Identify which cell holds the provided text, then report its (x, y) central coordinate. 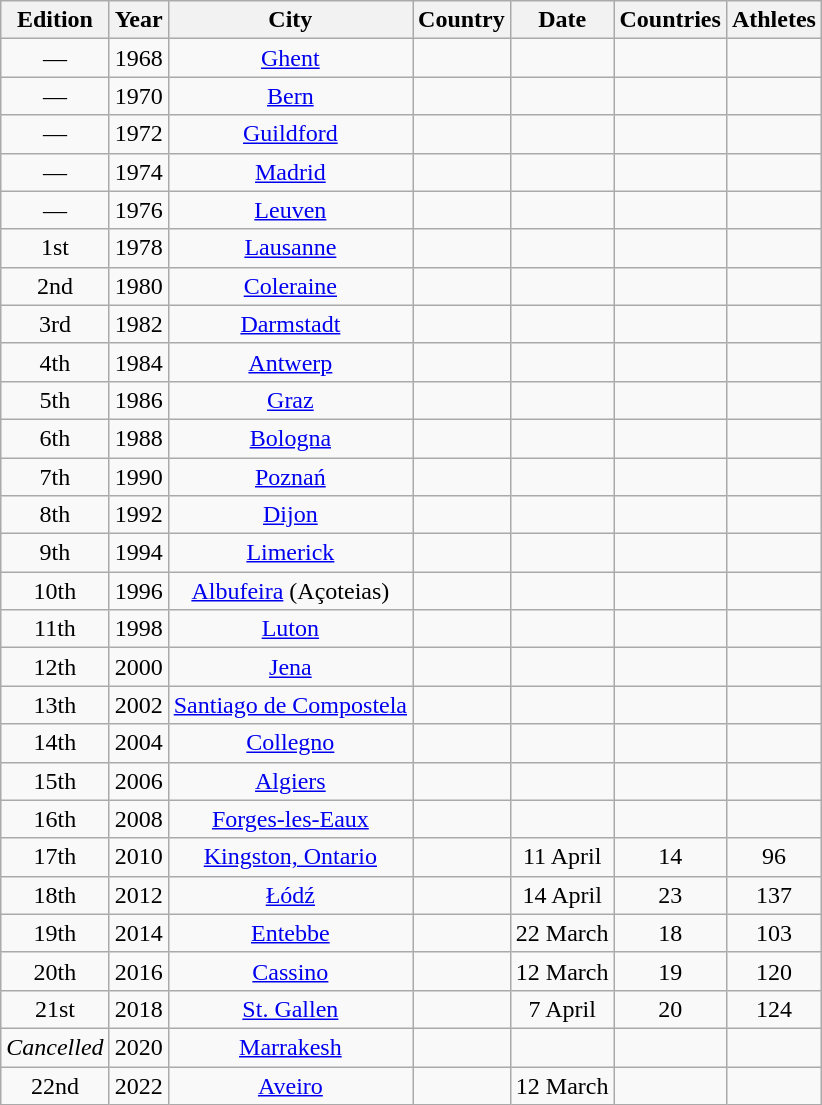
Bologna (290, 438)
Poznań (290, 477)
2008 (138, 819)
14th (55, 743)
Cassino (290, 971)
1984 (138, 362)
1990 (138, 477)
1980 (138, 286)
Santiago de Compostela (290, 705)
2004 (138, 743)
2006 (138, 781)
Kingston, Ontario (290, 857)
12th (55, 667)
Algiers (290, 781)
Ghent (290, 58)
96 (774, 857)
20 (670, 1009)
Edition (55, 20)
1st (55, 248)
Leuven (290, 210)
20th (55, 971)
St. Gallen (290, 1009)
1982 (138, 324)
103 (774, 933)
Aveiro (290, 1085)
2022 (138, 1085)
Albufeira (Açoteias) (290, 591)
19th (55, 933)
1992 (138, 515)
124 (774, 1009)
1996 (138, 591)
Jena (290, 667)
23 (670, 895)
Limerick (290, 553)
14 April (562, 895)
Luton (290, 629)
10th (55, 591)
2020 (138, 1047)
3rd (55, 324)
1976 (138, 210)
Year (138, 20)
1978 (138, 248)
18 (670, 933)
2nd (55, 286)
2018 (138, 1009)
Marrakesh (290, 1047)
Guildford (290, 134)
Łódź (290, 895)
2002 (138, 705)
7th (55, 477)
7 April (562, 1009)
Graz (290, 400)
Date (562, 20)
15th (55, 781)
Dijon (290, 515)
6th (55, 438)
22 March (562, 933)
8th (55, 515)
Coleraine (290, 286)
11 April (562, 857)
2014 (138, 933)
1988 (138, 438)
Collegno (290, 743)
21st (55, 1009)
4th (55, 362)
Madrid (290, 172)
18th (55, 895)
Country (462, 20)
22nd (55, 1085)
1974 (138, 172)
1968 (138, 58)
1972 (138, 134)
Bern (290, 96)
Entebbe (290, 933)
9th (55, 553)
Darmstadt (290, 324)
137 (774, 895)
Countries (670, 20)
2016 (138, 971)
Lausanne (290, 248)
City (290, 20)
1970 (138, 96)
17th (55, 857)
2000 (138, 667)
2012 (138, 895)
120 (774, 971)
19 (670, 971)
2010 (138, 857)
1986 (138, 400)
Athletes (774, 20)
Antwerp (290, 362)
1994 (138, 553)
5th (55, 400)
1998 (138, 629)
Forges-les-Eaux (290, 819)
14 (670, 857)
Cancelled (55, 1047)
11th (55, 629)
16th (55, 819)
13th (55, 705)
